Detect which cell encompasses the target text, then output its [X, Y] center coordinate. 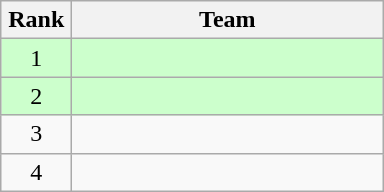
4 [36, 172]
Rank [36, 20]
Team [228, 20]
3 [36, 134]
2 [36, 96]
1 [36, 58]
